Provide the [x, y] coordinate of the cell's center where the given text is located.  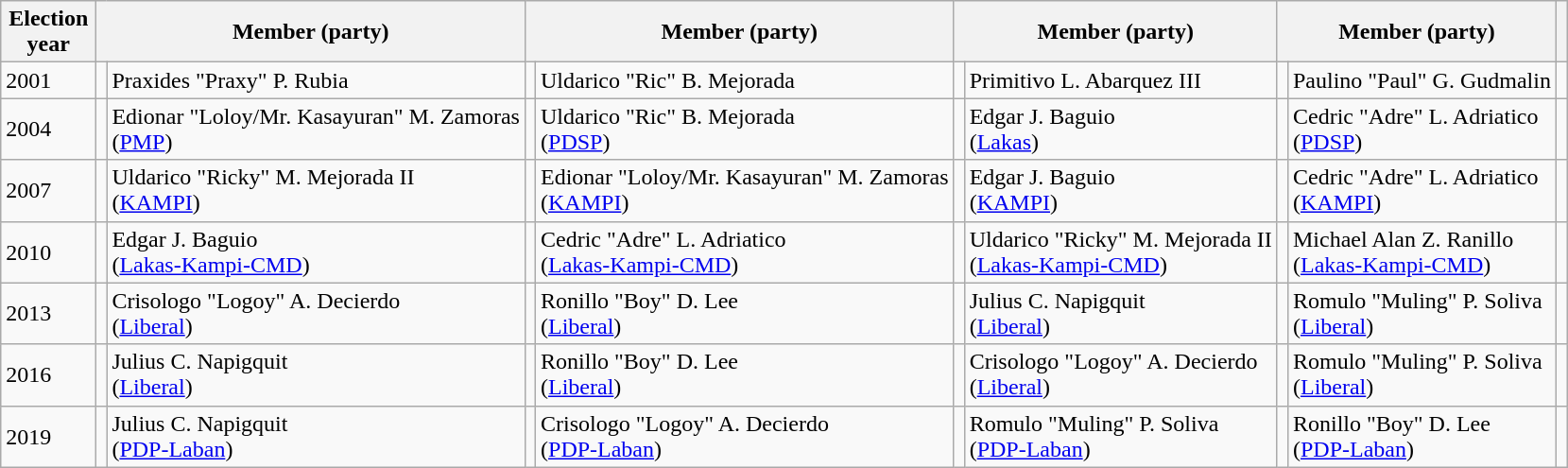
Edgar J. Baguio(KAMPI) [1121, 191]
Julius C. Napigquit(PDP-Laban) [316, 437]
Uldarico "Ricky" M. Mejorada II(Lakas-Kampi-CMD) [1121, 251]
2001 [49, 80]
Edgar J. Baguio(Lakas) [1121, 129]
Uldarico "Ric" B. Mejorada [745, 80]
2019 [49, 437]
Romulo "Muling" P. Soliva(PDP-Laban) [1121, 437]
2016 [49, 374]
2004 [49, 129]
2010 [49, 251]
Paulino "Paul" G. Gudmalin [1422, 80]
Uldarico "Ricky" M. Mejorada II(KAMPI) [316, 191]
Edgar J. Baguio(Lakas-Kampi-CMD) [316, 251]
Primitivo L. Abarquez III [1121, 80]
Edionar "Loloy/Mr. Kasayuran" M. Zamoras(KAMPI) [745, 191]
Cedric "Adre" L. Adriatico(KAMPI) [1422, 191]
Crisologo "Logoy" A. Decierdo(PDP-Laban) [745, 437]
2007 [49, 191]
Electionyear [49, 32]
Uldarico "Ric" B. Mejorada(PDSP) [745, 129]
Praxides "Praxy" P. Rubia [316, 80]
Ronillo "Boy" D. Lee(PDP-Laban) [1422, 437]
Edionar "Loloy/Mr. Kasayuran" M. Zamoras(PMP) [316, 129]
Michael Alan Z. Ranillo(Lakas-Kampi-CMD) [1422, 251]
Cedric "Adre" L. Adriatico(PDSP) [1422, 129]
2013 [49, 314]
Cedric "Adre" L. Adriatico(Lakas-Kampi-CMD) [745, 251]
